Detect which cell encompasses the target text, then output its [X, Y] center coordinate. 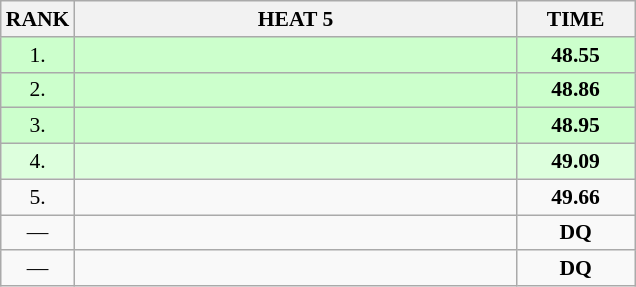
48.95 [576, 126]
4. [38, 162]
5. [38, 197]
48.86 [576, 90]
2. [38, 90]
48.55 [576, 55]
3. [38, 126]
RANK [38, 19]
49.66 [576, 197]
1. [38, 55]
HEAT 5 [295, 19]
49.09 [576, 162]
TIME [576, 19]
